Extract the [X, Y] coordinate from the center of the cell holding the provided text.  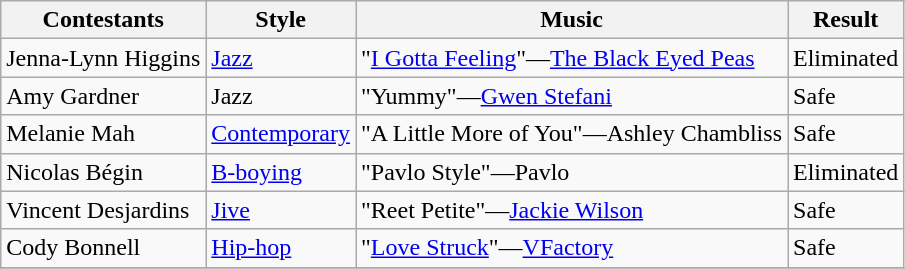
Contestants [104, 20]
Amy Gardner [104, 96]
"Love Struck"—VFactory [572, 248]
Hip-hop [281, 248]
"Pavlo Style"—Pavlo [572, 172]
Nicolas Bégin [104, 172]
Jenna-Lynn Higgins [104, 58]
"A Little More of You"—Ashley Chambliss [572, 134]
"Reet Petite"—Jackie Wilson [572, 210]
Vincent Desjardins [104, 210]
Style [281, 20]
Music [572, 20]
B-boying [281, 172]
Jive [281, 210]
Cody Bonnell [104, 248]
"Yummy"—Gwen Stefani [572, 96]
Contemporary [281, 134]
"I Gotta Feeling"—The Black Eyed Peas [572, 58]
Melanie Mah [104, 134]
Result [846, 20]
